Return the [x, y] coordinate for the center point of the cell that contains the specified text.  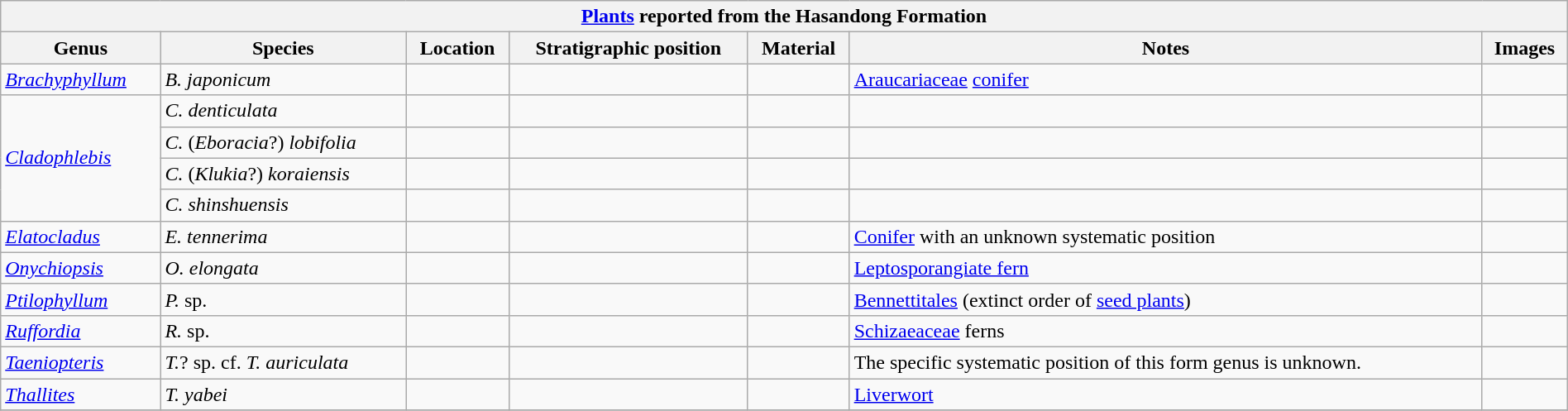
Location [458, 48]
Material [799, 48]
The specific systematic position of this form genus is unknown. [1166, 362]
C. shinshuensis [283, 205]
Thallites [81, 394]
O. elongata [283, 268]
Cladophlebis [81, 158]
Species [283, 48]
Liverwort [1166, 394]
P. sp. [283, 299]
Genus [81, 48]
E. tennerima [283, 237]
Ptilophyllum [81, 299]
Elatocladus [81, 237]
T.? sp. cf. T. auriculata [283, 362]
Taeniopteris [81, 362]
Images [1525, 48]
B. japonicum [283, 79]
T. yabei [283, 394]
Brachyphyllum [81, 79]
R. sp. [283, 331]
Notes [1166, 48]
C. (Klukia?) koraiensis [283, 174]
Araucariaceae conifer [1166, 79]
C. (Eboracia?) lobifolia [283, 142]
Schizaeaceae ferns [1166, 331]
Leptosporangiate fern [1166, 268]
Stratigraphic position [629, 48]
Plants reported from the Hasandong Formation [784, 17]
Conifer with an unknown systematic position [1166, 237]
Bennettitales (extinct order of seed plants) [1166, 299]
C. denticulata [283, 111]
Onychiopsis [81, 268]
Ruffordia [81, 331]
